From the cell containing the given text, extract its center point as [X, Y] coordinate. 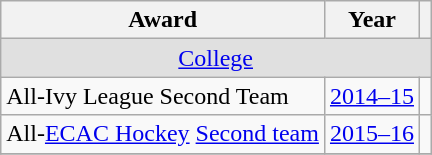
2014–15 [372, 96]
Award [163, 20]
College [216, 58]
All-Ivy League Second Team [163, 96]
All-ECAC Hockey Second team [163, 134]
Year [372, 20]
2015–16 [372, 134]
